Provide the [X, Y] coordinate of the cell's center where the given text is located.  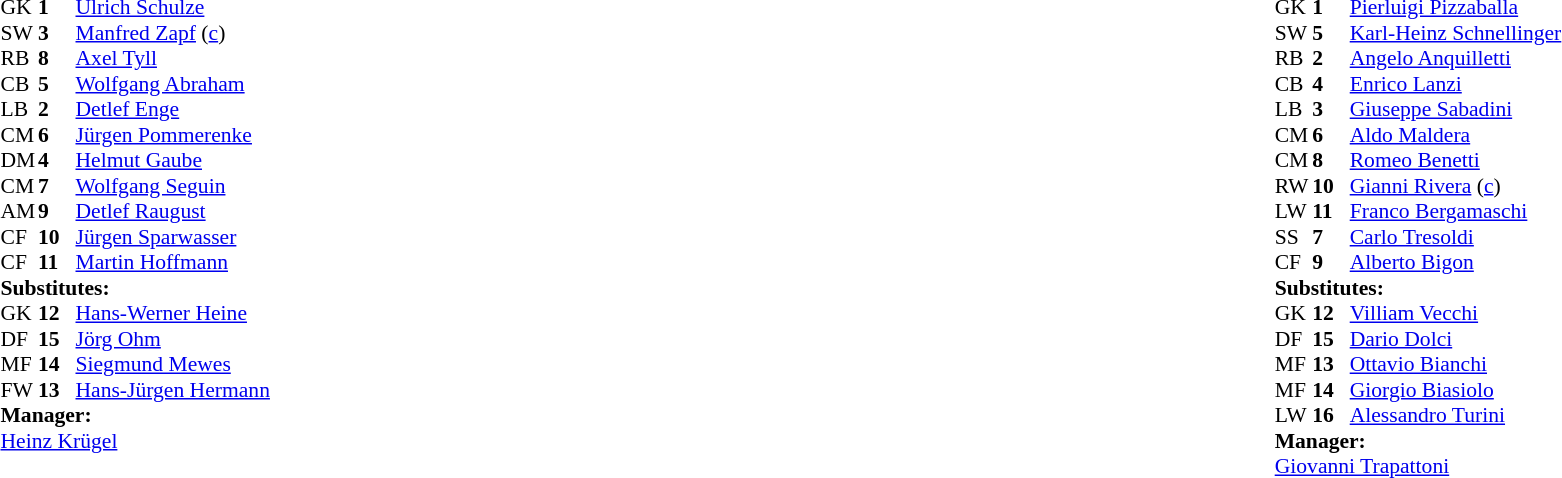
Alessandro Turini [1456, 415]
Aldo Maldera [1456, 135]
Siegmund Mewes [173, 365]
Jörg Ohm [173, 339]
Helmut Gaube [173, 161]
Giorgio Biasiolo [1456, 390]
Jürgen Sparwasser [173, 237]
Wolfgang Abraham [173, 84]
Martin Hoffmann [173, 263]
Jürgen Pommerenke [173, 135]
Villiam Vecchi [1456, 313]
Wolfgang Seguin [173, 186]
Angelo Anquilletti [1456, 59]
Detlef Raugust [173, 211]
Detlef Enge [173, 109]
Heinz Krügel [134, 441]
16 [1331, 415]
Hans-Werner Heine [173, 313]
Hans-Jürgen Hermann [173, 390]
Dario Dolci [1456, 339]
Gianni Rivera (c) [1456, 186]
Axel Tyll [173, 59]
Manfred Zapf (c) [173, 33]
AM [19, 211]
Alberto Bigon [1456, 263]
Giuseppe Sabadini [1456, 109]
FW [19, 390]
Carlo Tresoldi [1456, 237]
Romeo Benetti [1456, 161]
SS [1294, 237]
DM [19, 161]
Franco Bergamaschi [1456, 211]
RW [1294, 186]
Karl-Heinz Schnellinger [1456, 33]
Enrico Lanzi [1456, 84]
Ottavio Bianchi [1456, 365]
